Locate the cell with the specified text and output its (X, Y) center coordinate. 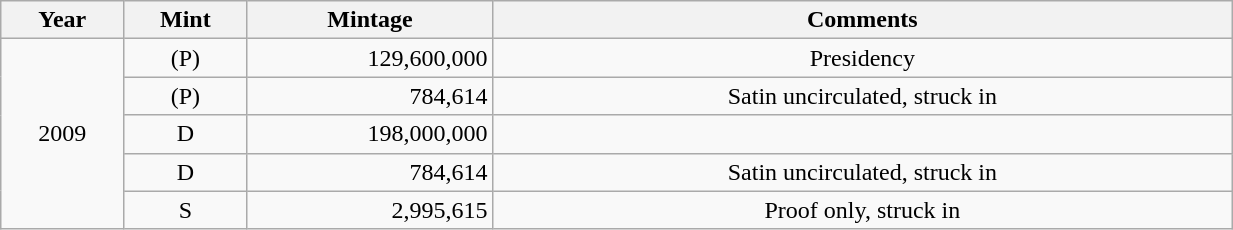
129,600,000 (370, 58)
Mintage (370, 20)
198,000,000 (370, 134)
S (186, 210)
Mint (186, 20)
2,995,615 (370, 210)
Presidency (862, 58)
2009 (62, 134)
Comments (862, 20)
Year (62, 20)
Proof only, struck in (862, 210)
